Identify which cell holds the provided text, then report its (X, Y) central coordinate. 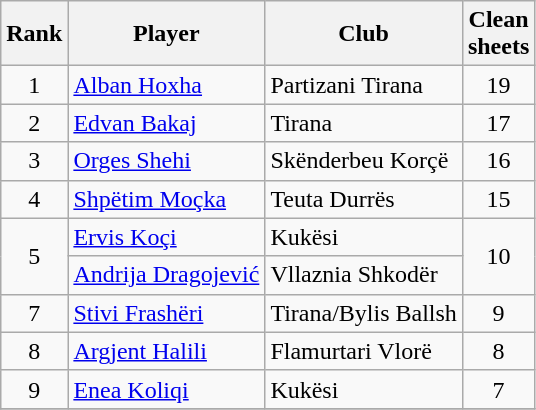
3 (34, 161)
Skënderbeu Korçë (364, 161)
Shpëtim Moçka (166, 199)
Cleansheets (498, 34)
17 (498, 123)
Stivi Frashëri (166, 313)
1 (34, 85)
2 (34, 123)
Orges Shehi (166, 161)
Enea Koliqi (166, 389)
5 (34, 256)
Edvan Bakaj (166, 123)
Teuta Durrës (364, 199)
10 (498, 256)
Player (166, 34)
4 (34, 199)
Andrija Dragojević (166, 275)
Tirana/Bylis Ballsh (364, 313)
Alban Hoxha (166, 85)
Ervis Koçi (166, 237)
16 (498, 161)
15 (498, 199)
Partizani Tirana (364, 85)
Vllaznia Shkodër (364, 275)
Tirana (364, 123)
Flamurtari Vlorë (364, 351)
Club (364, 34)
Rank (34, 34)
Argjent Halili (166, 351)
19 (498, 85)
